From the cell containing the given text, extract its center point as [x, y] coordinate. 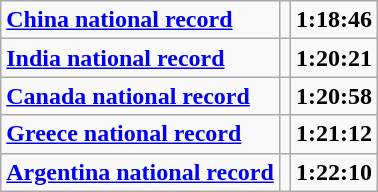
Canada national record [140, 96]
1:18:46 [334, 20]
Greece national record [140, 134]
Argentina national record [140, 172]
1:22:10 [334, 172]
1:21:12 [334, 134]
1:20:21 [334, 58]
1:20:58 [334, 96]
India national record [140, 58]
China national record [140, 20]
